Locate the cell with the specified text and output its (X, Y) center coordinate. 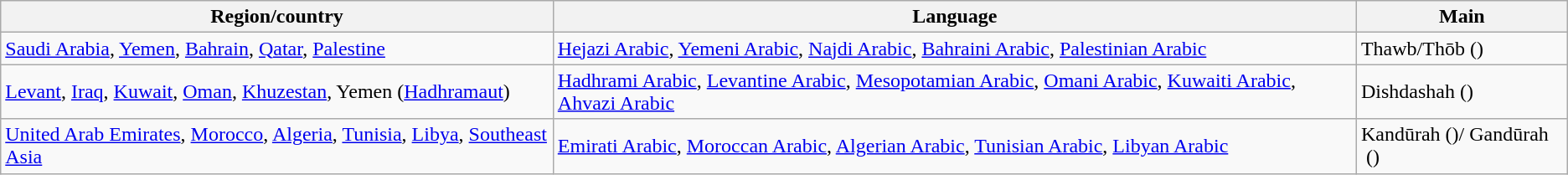
Hejazi Arabic, Yemeni Arabic, Najdi Arabic, Bahraini Arabic, Palestinian Arabic (955, 49)
Levant, Iraq, Kuwait, Oman, Khuzestan, Yemen (Hadhramaut) (277, 92)
Kandūrah ()/ Gandūrah () (1462, 146)
Language (955, 17)
Emirati Arabic, Moroccan Arabic, Algerian Arabic, Tunisian Arabic, Libyan Arabic (955, 146)
Region/country (277, 17)
Saudi Arabia, Yemen, Bahrain, Qatar, Palestine (277, 49)
Dishdashah () (1462, 92)
United Arab Emirates, Morocco, Algeria, Tunisia, Libya, Southeast Asia (277, 146)
Thawb/Thōb () (1462, 49)
Hadhrami Arabic, Levantine Arabic, Mesopotamian Arabic, Omani Arabic, Kuwaiti Arabic, Ahvazi Arabic (955, 92)
Main (1462, 17)
